Extract the [X, Y] coordinate from the center of the cell holding the provided text.  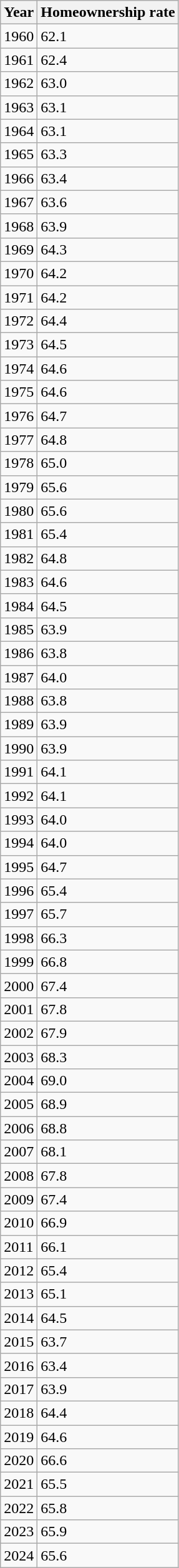
2024 [19, 1556]
2005 [19, 1105]
65.7 [108, 914]
1960 [19, 36]
2013 [19, 1294]
1970 [19, 273]
1968 [19, 226]
2021 [19, 1484]
1963 [19, 107]
67.9 [108, 1033]
2017 [19, 1389]
1990 [19, 748]
1976 [19, 416]
2001 [19, 1009]
65.1 [108, 1294]
1998 [19, 938]
1994 [19, 843]
2018 [19, 1413]
2022 [19, 1508]
1986 [19, 653]
2015 [19, 1342]
62.1 [108, 36]
65.8 [108, 1508]
66.1 [108, 1247]
2014 [19, 1318]
2023 [19, 1532]
2002 [19, 1033]
1969 [19, 249]
1988 [19, 701]
63.0 [108, 84]
69.0 [108, 1081]
Year [19, 12]
68.8 [108, 1128]
63.3 [108, 155]
2004 [19, 1081]
66.9 [108, 1223]
1993 [19, 820]
65.0 [108, 463]
1977 [19, 440]
66.3 [108, 938]
2011 [19, 1247]
68.9 [108, 1105]
1987 [19, 677]
2006 [19, 1128]
1981 [19, 535]
64.3 [108, 249]
1997 [19, 914]
2019 [19, 1436]
1973 [19, 345]
1991 [19, 772]
2020 [19, 1461]
1996 [19, 891]
1978 [19, 463]
62.4 [108, 60]
Homeownership rate [108, 12]
1983 [19, 582]
1967 [19, 202]
2009 [19, 1199]
1962 [19, 84]
68.1 [108, 1152]
1974 [19, 369]
1971 [19, 298]
2012 [19, 1270]
2008 [19, 1176]
1984 [19, 606]
2000 [19, 985]
66.6 [108, 1461]
1989 [19, 725]
1972 [19, 321]
2010 [19, 1223]
65.9 [108, 1532]
1966 [19, 178]
63.7 [108, 1342]
1985 [19, 629]
2007 [19, 1152]
63.6 [108, 202]
1975 [19, 392]
65.5 [108, 1484]
68.3 [108, 1057]
1965 [19, 155]
1992 [19, 796]
1982 [19, 558]
1999 [19, 962]
1961 [19, 60]
1980 [19, 511]
1995 [19, 867]
2016 [19, 1365]
1979 [19, 487]
66.8 [108, 962]
1964 [19, 131]
2003 [19, 1057]
